Return [x, y] of the center of cell containing provided text 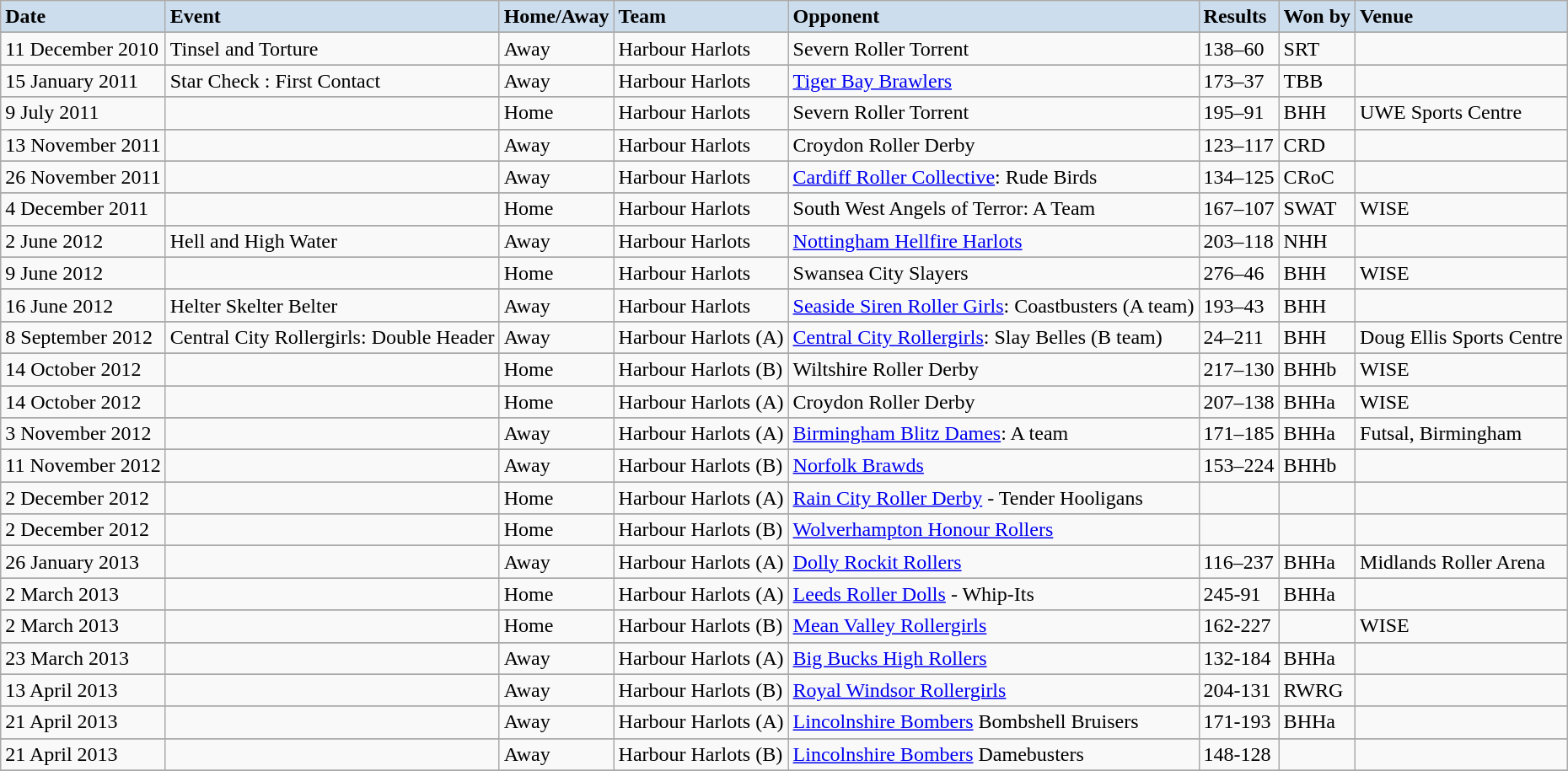
Lincolnshire Bombers Bombshell Bruisers [993, 722]
Star Check : First Contact [332, 81]
167–107 [1239, 209]
8 September 2012 [83, 337]
148-128 [1239, 754]
Event [332, 17]
203–118 [1239, 241]
3 November 2012 [83, 434]
13 November 2011 [83, 145]
138–60 [1239, 49]
26 January 2013 [83, 562]
153–224 [1239, 466]
123–117 [1239, 145]
26 November 2011 [83, 177]
Venue [1462, 17]
134–125 [1239, 177]
Results [1239, 17]
RWRG [1317, 690]
Cardiff Roller Collective: Rude Birds [993, 177]
Big Bucks High Rollers [993, 658]
SRT [1317, 49]
CRD [1317, 145]
15 January 2011 [83, 81]
South West Angels of Terror: A Team [993, 209]
9 June 2012 [83, 273]
24–211 [1239, 337]
Tiger Bay Brawlers [993, 81]
Rain City Roller Derby - Tender Hooligans [993, 498]
11 December 2010 [83, 49]
Dolly Rockit Rollers [993, 562]
Date [83, 17]
16 June 2012 [83, 305]
23 March 2013 [83, 658]
Helter Skelter Belter [332, 305]
Tinsel and Torture [332, 49]
2 June 2012 [83, 241]
Lincolnshire Bombers Damebusters [993, 754]
Opponent [993, 17]
116–237 [1239, 562]
Swansea City Slayers [993, 273]
162-227 [1239, 626]
171-193 [1239, 722]
UWE Sports Centre [1462, 113]
Royal Windsor Rollergirls [993, 690]
Wolverhampton Honour Rollers [993, 530]
Wiltshire Roller Derby [993, 369]
TBB [1317, 81]
Norfolk Brawds [993, 466]
Doug Ellis Sports Centre [1462, 337]
Midlands Roller Arena [1462, 562]
Won by [1317, 17]
171–185 [1239, 434]
207–138 [1239, 402]
193–43 [1239, 305]
245-91 [1239, 594]
Central City Rollergirls: Double Header [332, 337]
173–37 [1239, 81]
NHH [1317, 241]
Hell and High Water [332, 241]
Mean Valley Rollergirls [993, 626]
204-131 [1239, 690]
Home/Away [556, 17]
195–91 [1239, 113]
132-184 [1239, 658]
Leeds Roller Dolls - Whip-Its [993, 594]
9 July 2011 [83, 113]
276–46 [1239, 273]
Birmingham Blitz Dames: A team [993, 434]
Central City Rollergirls: Slay Belles (B team) [993, 337]
11 November 2012 [83, 466]
4 December 2011 [83, 209]
Team [701, 17]
Nottingham Hellfire Harlots [993, 241]
Seaside Siren Roller Girls: Coastbusters (A team) [993, 305]
217–130 [1239, 369]
Futsal, Birmingham [1462, 434]
13 April 2013 [83, 690]
SWAT [1317, 209]
CRoC [1317, 177]
